Capture the cell that displays the provided text and extract its (X, Y) central coordinate. 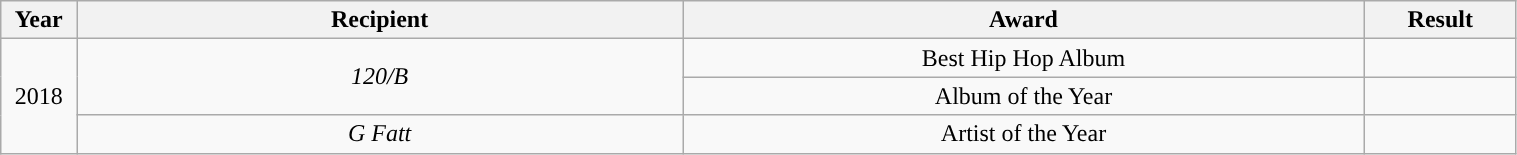
Album of the Year (1024, 96)
Year (39, 20)
Result (1440, 20)
Best Hip Hop Album (1024, 58)
G Fatt (379, 134)
Artist of the Year (1024, 134)
Recipient (379, 20)
Award (1024, 20)
2018 (39, 96)
120/B (379, 77)
